From the cell containing the given text, extract its center point as (x, y) coordinate. 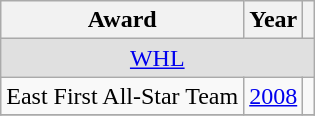
2008 (274, 96)
WHL (158, 58)
East First All-Star Team (122, 96)
Year (274, 20)
Award (122, 20)
